Capture the cell that displays the provided text and extract its (X, Y) central coordinate. 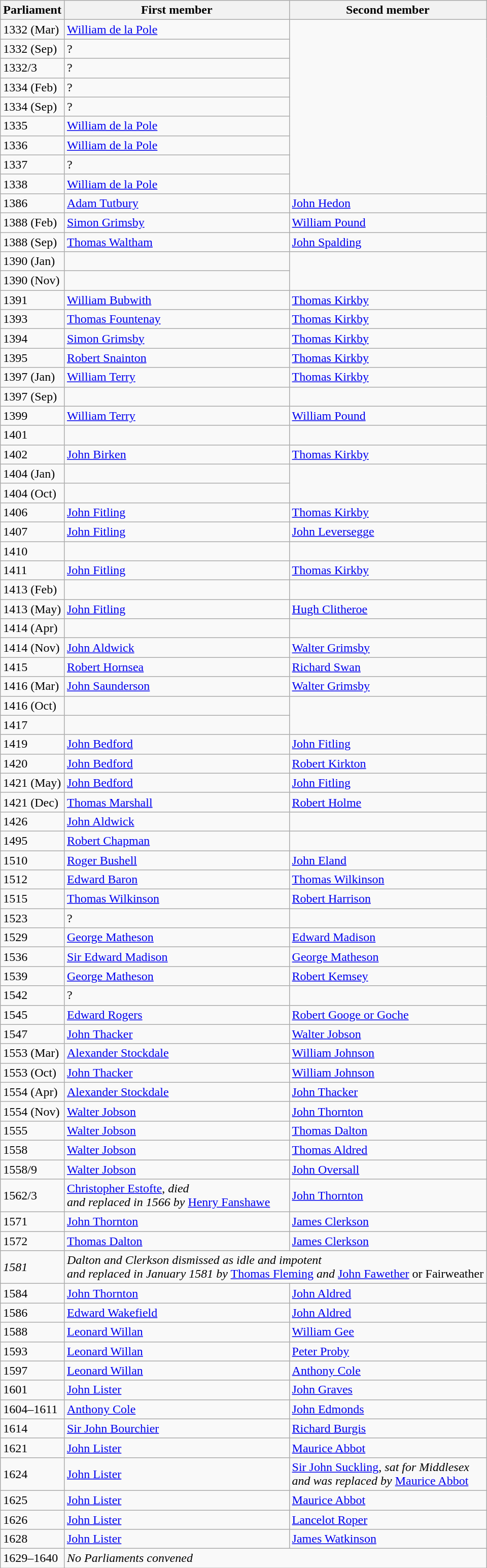
Robert Harrison (388, 899)
1395 (32, 358)
1626 (32, 1519)
1332 (Sep) (32, 49)
Sir John Bourchier (177, 1428)
Adam Tutbury (177, 203)
Parliament (32, 10)
Richard Swan (388, 667)
1601 (32, 1390)
1415 (32, 667)
1399 (32, 416)
1334 (Feb) (32, 87)
John Hedon (388, 203)
1542 (32, 995)
Robert Kemsey (388, 976)
1584 (32, 1293)
Thomas Fountenay (177, 319)
1625 (32, 1500)
Richard Burgis (388, 1428)
Robert Snainton (177, 358)
William Bubwith (177, 300)
1394 (32, 339)
1572 (32, 1241)
1562/3 (32, 1196)
1397 (Jan) (32, 377)
1332/3 (32, 68)
1539 (32, 976)
1397 (Sep) (32, 396)
1554 (Apr) (32, 1092)
Roger Bushell (177, 860)
Sir John Suckling, sat for Middlesex and was replaced by Maurice Abbot (388, 1474)
Thomas Aldred (388, 1150)
1421 (Dec) (32, 802)
John Spalding (388, 242)
1536 (32, 957)
Robert Googe or Goche (388, 1015)
1335 (32, 126)
1553 (Oct) (32, 1073)
Edward Wakefield (177, 1313)
Edward Rogers (177, 1015)
1402 (32, 454)
1416 (Oct) (32, 706)
1390 (Nov) (32, 281)
1401 (32, 435)
1417 (32, 725)
John Eland (388, 860)
1604–1611 (32, 1409)
1406 (32, 512)
1555 (32, 1130)
1588 (32, 1332)
1390 (Jan) (32, 261)
1558 (32, 1150)
1413 (May) (32, 609)
Robert Hornsea (177, 667)
No Parliaments convened (275, 1558)
1410 (32, 551)
1407 (32, 531)
Second member (388, 10)
1495 (32, 841)
1614 (32, 1428)
John Edmonds (388, 1409)
1597 (32, 1371)
1523 (32, 918)
1411 (32, 571)
1629–1640 (32, 1558)
Edward Baron (177, 880)
1510 (32, 860)
1334 (Sep) (32, 107)
1337 (32, 164)
1336 (32, 145)
Hugh Clitheroe (388, 609)
Robert Chapman (177, 841)
Edward Madison (388, 938)
Peter Proby (388, 1351)
1393 (32, 319)
1547 (32, 1034)
Sir Edward Madison (177, 957)
Lancelot Roper (388, 1519)
1404 (Oct) (32, 493)
Thomas Waltham (177, 242)
1571 (32, 1222)
John Saunderson (177, 686)
John Graves (388, 1390)
1388 (Sep) (32, 242)
1332 (Mar) (32, 29)
1416 (Mar) (32, 686)
William Gee (388, 1332)
Dalton and Clerkson dismissed as idle and impotent and replaced in January 1581 by Thomas Fleming and John Fawether or Fairweather (275, 1267)
Thomas Marshall (177, 802)
1414 (Apr) (32, 628)
1545 (32, 1015)
1558/9 (32, 1169)
1426 (32, 821)
1628 (32, 1539)
Christopher Estofte, died and replaced in 1566 by Henry Fanshawe (177, 1196)
1404 (Jan) (32, 474)
1621 (32, 1448)
1512 (32, 880)
1554 (Nov) (32, 1111)
1419 (32, 744)
1593 (32, 1351)
1586 (32, 1313)
Robert Holme (388, 802)
1529 (32, 938)
1386 (32, 203)
1391 (32, 300)
First member (177, 10)
1338 (32, 184)
1388 (Feb) (32, 222)
1581 (32, 1267)
1624 (32, 1474)
John Leversegge (388, 531)
1413 (Feb) (32, 590)
Robert Kirkton (388, 763)
1420 (32, 763)
1553 (Mar) (32, 1053)
1421 (May) (32, 783)
James Watkinson (388, 1539)
John Birken (177, 454)
1414 (Nov) (32, 648)
1515 (32, 899)
John Oversall (388, 1169)
